For the text-containing cell, return its midpoint in (x, y) coordinate format. 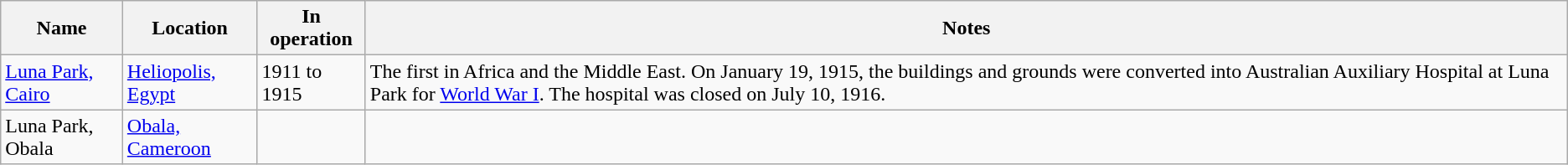
Name (62, 28)
Location (189, 28)
1911 to 1915 (312, 82)
Heliopolis, Egypt (189, 82)
Luna Park, Cairo (62, 82)
Notes (967, 28)
Obala, Cameroon (189, 137)
Luna Park, Obala (62, 137)
In operation (312, 28)
